Detect which cell encompasses the target text, then output its (X, Y) center coordinate. 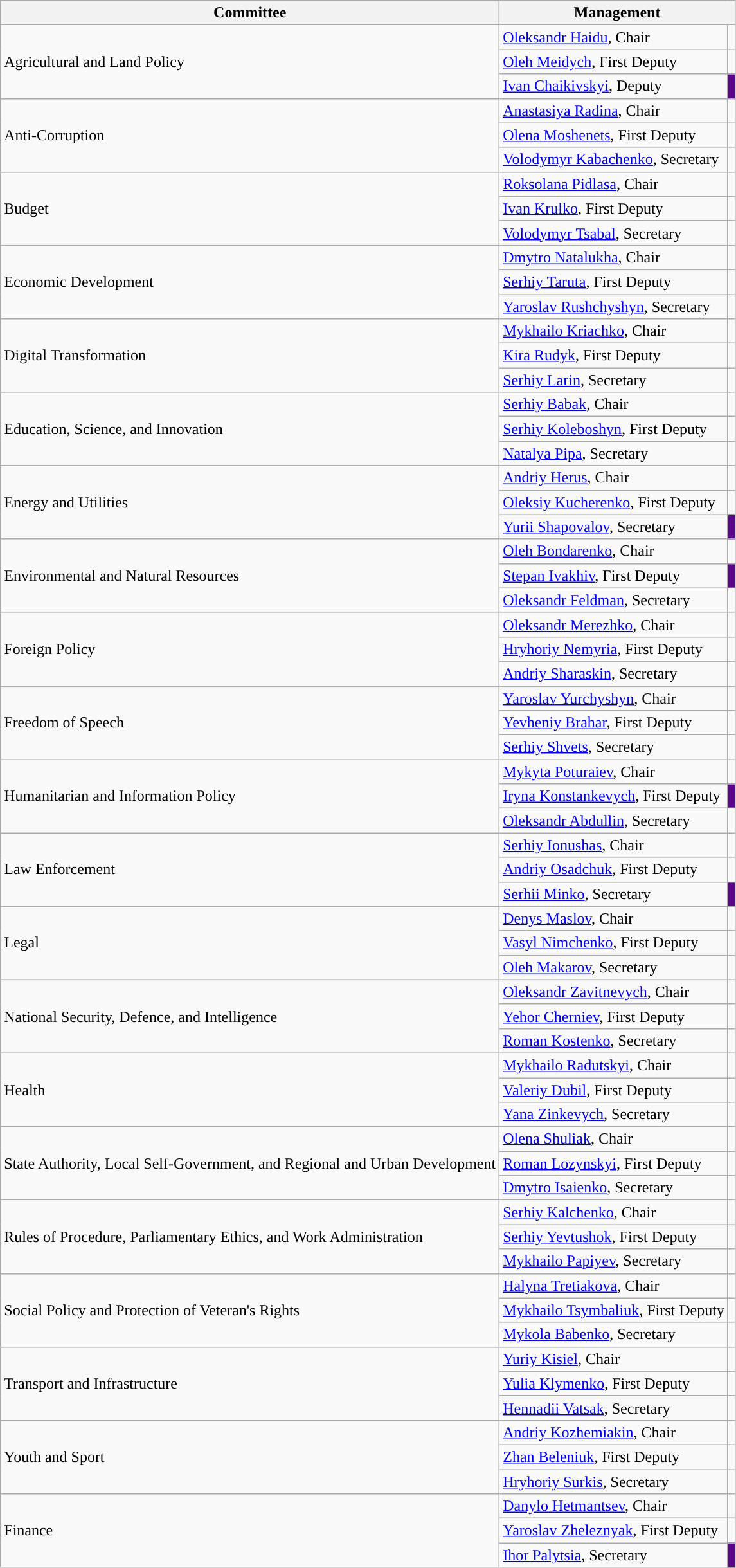
Stepan Ivakhiv, First Deputy (614, 576)
Zhan Beleniuk, First Deputy (614, 1457)
Freedom of Speech (250, 722)
Health (250, 1089)
Yaroslav Zheleznyak, First Deputy (614, 1531)
Serhiy Koleboshyn, First Deputy (614, 429)
Mykola Babenko, Secretary (614, 1335)
Dmytro Isaienko, Secretary (614, 1188)
Hennadii Vatsak, Secretary (614, 1408)
Dmytro Natalukha, Chair (614, 257)
Serhiy Kalchenko, Chair (614, 1212)
Mykhailo Kriachko, Chair (614, 331)
Roksolana Pidlasa, Chair (614, 184)
Vasyl Nimchenko, First Deputy (614, 943)
Yaroslav Rushchyshyn, Secretary (614, 307)
Agricultural and Land Policy (250, 62)
Denys Maslov, Chair (614, 918)
Iryna Konstankevych, First Deputy (614, 796)
Legal (250, 943)
Andriy Osadchuk, First Deputy (614, 870)
Oleh Bondarenko, Chair (614, 551)
Olena Moshenets, First Deputy (614, 135)
Ivan Krulko, First Deputy (614, 208)
Anastasiya Radina, Chair (614, 111)
Serhii Minko, Secretary (614, 894)
Anti-Corruption (250, 135)
Yurii Shapovalov, Secretary (614, 527)
Energy and Utilities (250, 502)
Finance (250, 1531)
Youth and Sport (250, 1457)
State Authority, Local Self-Government, and Regional and Urban Development (250, 1163)
Law Enforcement (250, 870)
Natalya Pipa, Secretary (614, 453)
Oleh Makarov, Secretary (614, 967)
Mykhailo Tsymbaliuk, First Deputy (614, 1310)
Yana Zinkevych, Secretary (614, 1115)
Serhiy Babak, Chair (614, 405)
Oleksandr Abdullin, Secretary (614, 821)
Danylo Hetmantsev, Chair (614, 1506)
Yulia Klymenko, First Deputy (614, 1383)
Andriy Sharaskin, Secretary (614, 673)
Oleksiy Kucherenko, First Deputy (614, 502)
Yehor Cherniev, First Deputy (614, 1016)
Social Policy and Protection of Veteran's Rights (250, 1310)
Valeriy Dubil, First Deputy (614, 1090)
Mykhailo Papiyev, Secretary (614, 1261)
Andriy Kozhemiakin, Chair (614, 1432)
Olena Shuliak, Chair (614, 1139)
Foreign Policy (250, 649)
Serhiy Ionushas, Chair (614, 845)
Committee (250, 13)
Volodymyr Tsabal, Secretary (614, 233)
Serhiy Larin, Secretary (614, 380)
Yuriy Kisiel, Chair (614, 1359)
Serhiy Yevtushok, First Deputy (614, 1237)
Hryhoriy Surkis, Secretary (614, 1481)
Budget (250, 208)
Serhiy Taruta, First Deputy (614, 282)
Education, Science, and Innovation (250, 429)
Halyna Tretiakova, Chair (614, 1286)
Rules of Procedure, Parliamentary Ethics, and Work Administration (250, 1237)
Mykyta Poturaiev, Chair (614, 772)
Oleksandr Merezhko, Chair (614, 624)
Management (617, 13)
Roman Lozynskyi, First Deputy (614, 1163)
Ivan Chaikivskyi, Deputy (614, 86)
Oleksandr Feldman, Secretary (614, 600)
Mykhailo Radutskyi, Chair (614, 1065)
Volodymyr Kabachenko, Secretary (614, 160)
Yevheniy Brahar, First Deputy (614, 723)
Andriy Herus, Chair (614, 478)
Ihor Palytsia, Secretary (614, 1555)
Roman Kostenko, Secretary (614, 1041)
Environmental and Natural Resources (250, 576)
Oleksandr Zavitnevych, Chair (614, 992)
Oleksandr Haidu, Chair (614, 37)
Digital Transformation (250, 356)
Hryhoriy Nemyria, First Deputy (614, 649)
Economic Development (250, 282)
Kira Rudyk, First Deputy (614, 356)
Oleh Meidych, First Deputy (614, 62)
Transport and Infrastructure (250, 1383)
Serhiy Shvets, Secretary (614, 747)
Yaroslav Yurchyshyn, Chair (614, 698)
Humanitarian and Information Policy (250, 796)
National Security, Defence, and Intelligence (250, 1016)
